For the text-containing cell, return its midpoint in [x, y] coordinate format. 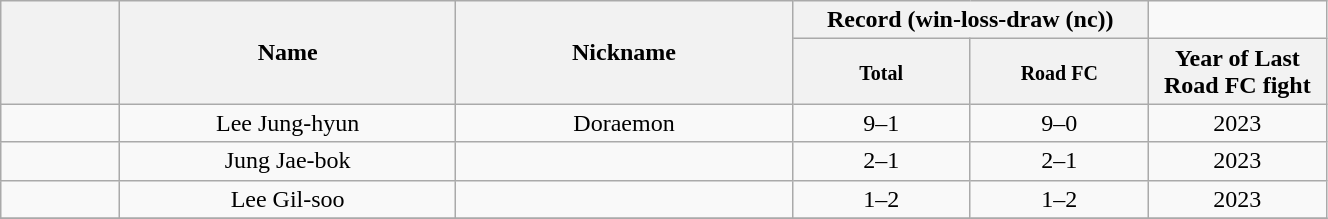
Road FC [1059, 72]
9–1 [881, 123]
Lee Jung-hyun [287, 123]
Lee Gil-soo [287, 199]
Name [287, 52]
9–0 [1059, 123]
Total [881, 72]
Year of Last Road FC fight [1237, 72]
Nickname [624, 52]
Doraemon [624, 123]
Jung Jae-bok [287, 161]
Record (win-loss-draw (nc)) [970, 20]
